Capture the cell that displays the provided text and extract its (x, y) central coordinate. 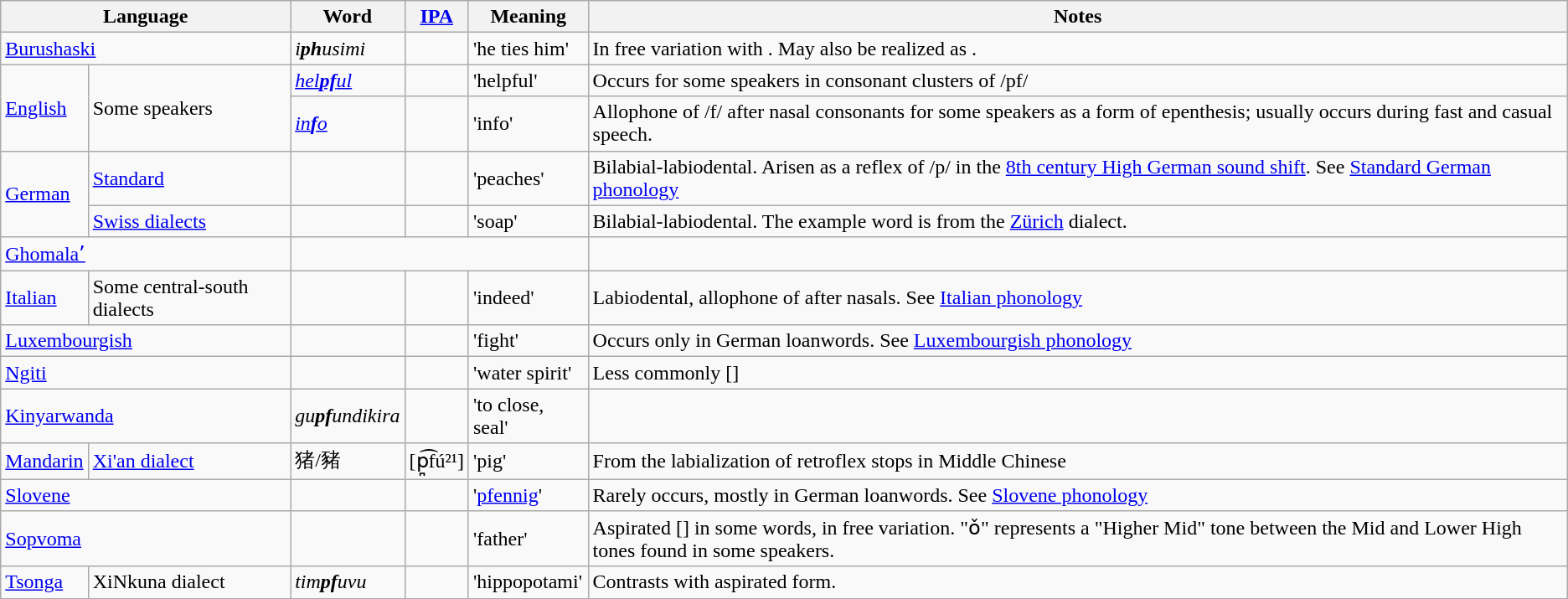
Some central-south dialects (189, 298)
Allophone of /f/ after nasal consonants for some speakers as a form of epenthesis; usually occurs during fast and casual speech. (1077, 124)
'soap' (528, 221)
In free variation with . May also be realized as . (1077, 49)
Swiss dialects (189, 221)
German (44, 194)
猪/豬 (348, 461)
IPA (436, 17)
Kinyarwanda (146, 416)
'peaches' (528, 178)
Less commonly [] (1077, 373)
Xi'an dialect (189, 461)
Ngiti (146, 373)
Word (348, 17)
Rarely occurs, mostly in German loanwords. See Slovene phonology (1077, 495)
info (348, 124)
Meaning (528, 17)
Some speakers (189, 107)
'water spirit' (528, 373)
Tsonga (44, 582)
'fight' (528, 341)
Bilabial-labiodental. The example word is from the Zürich dialect. (1077, 221)
'indeed' (528, 298)
Ghomalaʼ (146, 254)
'hippopotami' (528, 582)
Slovene (146, 495)
helpful (348, 80)
Aspirated [] in some words, in free variation. "ǒ" represents a "Higher Mid" tone between the Mid and Lower High tones found in some speakers. (1077, 540)
Luxembourgish (146, 341)
Italian (44, 298)
Mandarin (44, 461)
Contrasts with aspirated form. (1077, 582)
'helpful' (528, 80)
Labiodental, allophone of after nasals. See Italian phonology (1077, 298)
From the labialization of retroflex stops in Middle Chinese (1077, 461)
Bilabial-labiodental. Arisen as a reflex of /p/ in the 8th century High German sound shift. See Standard German phonology (1077, 178)
iphusimi (348, 49)
[p̪͡fú²¹] (436, 461)
'info' (528, 124)
gupfundikira (348, 416)
Notes (1077, 17)
English (44, 107)
Occurs for some speakers in consonant clusters of /pf/ (1077, 80)
'he ties him' (528, 49)
Sopvoma (146, 540)
'pfennig' (528, 495)
'father' (528, 540)
Burushaski (146, 49)
Occurs only in German loanwords. See Luxembourgish phonology (1077, 341)
'pig' (528, 461)
timpfuvu (348, 582)
'to close, seal' (528, 416)
XiNkuna dialect (189, 582)
Language (146, 17)
Standard (189, 178)
